From the cell containing the given text, extract its center point as [x, y] coordinate. 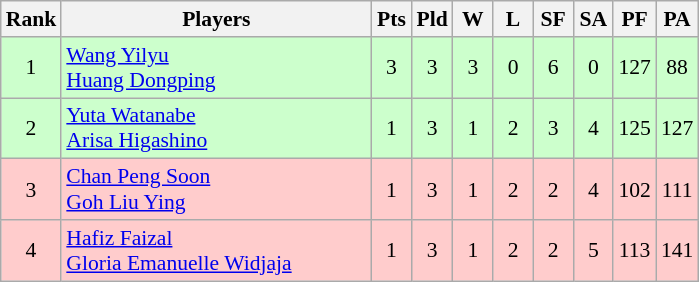
125 [634, 128]
88 [678, 68]
PA [678, 19]
PF [634, 19]
Chan Peng Soon Goh Liu Ying [216, 190]
SA [593, 19]
111 [678, 190]
5 [593, 250]
141 [678, 250]
Pts [391, 19]
L [513, 19]
102 [634, 190]
Pld [432, 19]
Yuta Watanabe Arisa Higashino [216, 128]
113 [634, 250]
W [473, 19]
Rank [32, 19]
Players [216, 19]
SF [553, 19]
Hafiz Faizal Gloria Emanuelle Widjaja [216, 250]
6 [553, 68]
Wang Yilyu Huang Dongping [216, 68]
